Find where the given text appears and provide that cell's center as (X, Y) coordinate. 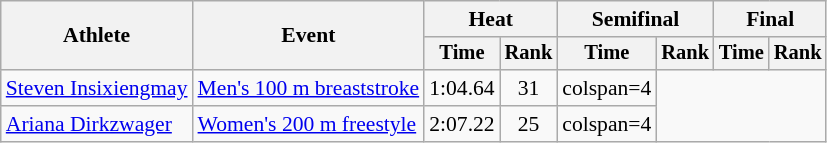
Semifinal (636, 19)
2:07.22 (462, 124)
Event (309, 36)
Athlete (97, 36)
Ariana Dirkzwager (97, 124)
Steven Insixiengmay (97, 88)
Heat (490, 19)
Men's 100 m breaststroke (309, 88)
Final (770, 19)
1:04.64 (462, 88)
Women's 200 m freestyle (309, 124)
31 (529, 88)
25 (529, 124)
